Provide the [X, Y] coordinate of the cell's center where the given text is located.  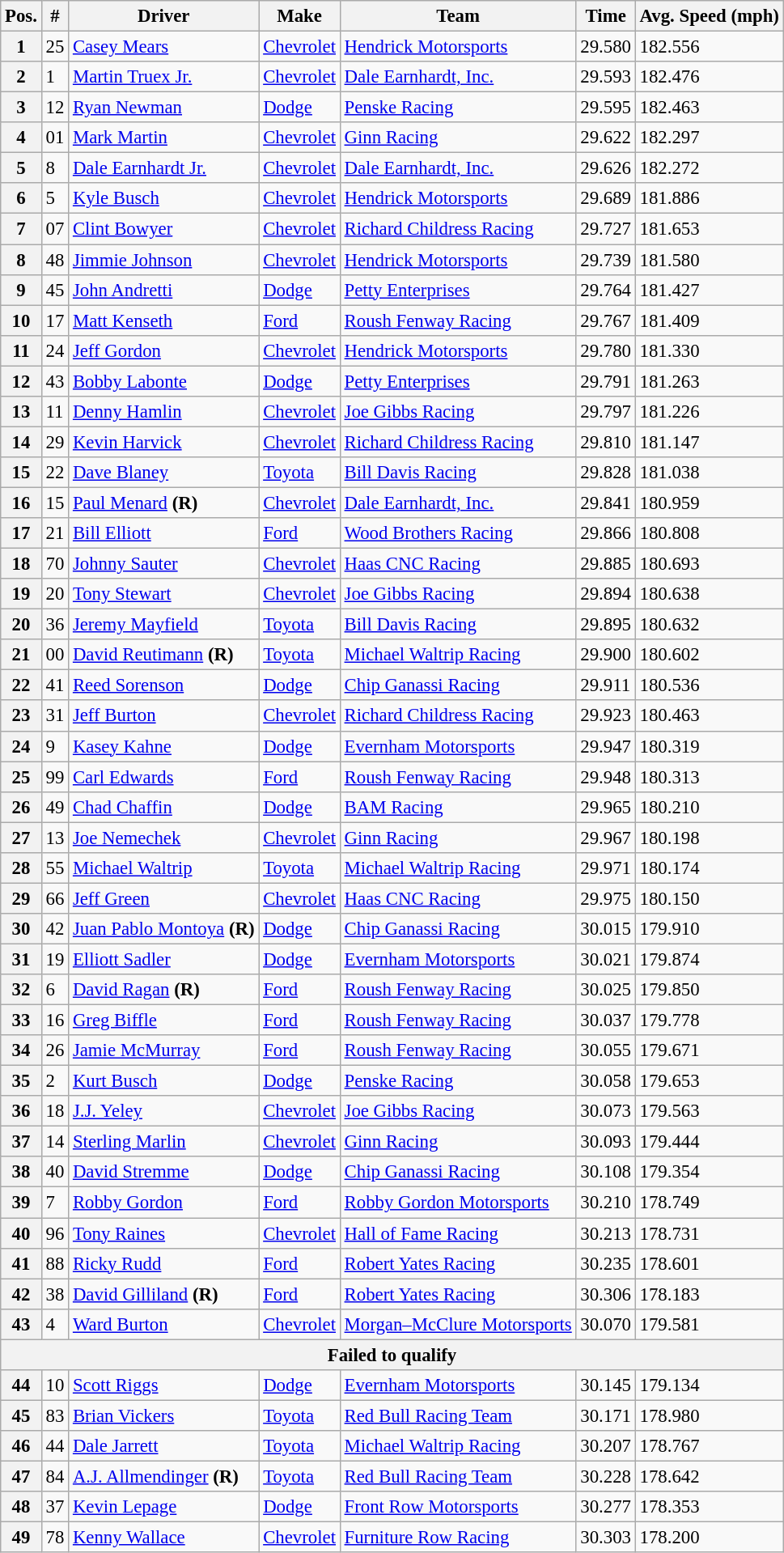
Clint Bowyer [163, 229]
29.965 [605, 807]
Jeff Burton [163, 716]
179.778 [709, 1020]
30.207 [605, 1446]
29.622 [605, 138]
30.306 [605, 1294]
180.313 [709, 777]
179.671 [709, 1050]
Ricky Rudd [163, 1263]
29.593 [605, 77]
Elliott Sadler [163, 959]
35 [21, 1081]
30.213 [605, 1233]
J.J. Yeley [163, 1111]
A.J. Allmendinger (R) [163, 1476]
Failed to qualify [392, 1355]
180.210 [709, 807]
181.226 [709, 412]
70 [55, 564]
55 [55, 868]
Jimmie Johnson [163, 260]
180.319 [709, 746]
178.980 [709, 1415]
30.171 [605, 1415]
32 [21, 990]
182.476 [709, 77]
34 [21, 1050]
Johnny Sauter [163, 564]
96 [55, 1233]
Bill Elliott [163, 533]
Wood Brothers Racing [458, 533]
Team [458, 16]
Scott Riggs [163, 1385]
29.626 [605, 168]
182.272 [709, 168]
Morgan–McClure Motorsports [458, 1324]
180.150 [709, 898]
30.055 [605, 1050]
Kevin Lepage [163, 1507]
00 [55, 655]
178.200 [709, 1538]
Time [605, 16]
66 [55, 898]
30.277 [605, 1507]
Tony Raines [163, 1233]
181.038 [709, 473]
181.147 [709, 442]
3 [21, 108]
Matt Kenseth [163, 320]
178.767 [709, 1446]
29.948 [605, 777]
179.581 [709, 1324]
Jeff Green [163, 898]
Casey Mears [163, 47]
182.556 [709, 47]
29.580 [605, 47]
29.727 [605, 229]
30.015 [605, 929]
Kenny Wallace [163, 1538]
Chad Chaffin [163, 807]
30.303 [605, 1538]
180.536 [709, 685]
29.780 [605, 350]
Ryan Newman [163, 108]
29.900 [605, 655]
29.841 [605, 503]
David Reutimann (R) [163, 655]
29.967 [605, 838]
29.971 [605, 868]
29.885 [605, 564]
178.353 [709, 1507]
29.739 [605, 260]
Sterling Marlin [163, 1142]
30.228 [605, 1476]
30.108 [605, 1173]
07 [55, 229]
39 [21, 1203]
Kevin Harvick [163, 442]
181.427 [709, 290]
Robby Gordon [163, 1203]
Robby Gordon Motorsports [458, 1203]
179.563 [709, 1111]
BAM Racing [458, 807]
Jeff Gordon [163, 350]
David Ragan (R) [163, 990]
Avg. Speed (mph) [709, 16]
180.959 [709, 503]
Reed Sorenson [163, 685]
David Gilliland (R) [163, 1294]
29.895 [605, 625]
179.354 [709, 1173]
Kyle Busch [163, 198]
Martin Truex Jr. [163, 77]
29.923 [605, 716]
180.808 [709, 533]
180.198 [709, 838]
29.894 [605, 594]
33 [21, 1020]
84 [55, 1476]
Dale Earnhardt Jr. [163, 168]
182.463 [709, 108]
182.297 [709, 138]
01 [55, 138]
29.947 [605, 746]
30.025 [605, 990]
Bobby Labonte [163, 381]
27 [21, 838]
180.632 [709, 625]
Front Row Motorsports [458, 1507]
28 [21, 868]
29.595 [605, 108]
29.828 [605, 473]
30 [21, 929]
Jeremy Mayfield [163, 625]
178.183 [709, 1294]
Juan Pablo Montoya (R) [163, 929]
Make [299, 16]
178.749 [709, 1203]
30.210 [605, 1203]
29.791 [605, 381]
178.731 [709, 1233]
180.174 [709, 868]
179.653 [709, 1081]
47 [21, 1476]
88 [55, 1263]
181.263 [709, 381]
29.866 [605, 533]
30.037 [605, 1020]
23 [21, 716]
179.850 [709, 990]
181.653 [709, 229]
Jamie McMurray [163, 1050]
Mark Martin [163, 138]
John Andretti [163, 290]
Dave Blaney [163, 473]
Michael Waltrip [163, 868]
181.330 [709, 350]
Joe Nemechek [163, 838]
Furniture Row Racing [458, 1538]
Driver [163, 16]
180.693 [709, 564]
46 [21, 1446]
David Stremme [163, 1173]
29.764 [605, 290]
Brian Vickers [163, 1415]
180.463 [709, 716]
Tony Stewart [163, 594]
30.235 [605, 1263]
Paul Menard (R) [163, 503]
180.602 [709, 655]
30.145 [605, 1385]
30.073 [605, 1111]
29.767 [605, 320]
179.910 [709, 929]
83 [55, 1415]
Denny Hamlin [163, 412]
179.444 [709, 1142]
179.134 [709, 1385]
Hall of Fame Racing [458, 1233]
30.093 [605, 1142]
Kurt Busch [163, 1081]
181.886 [709, 198]
29.797 [605, 412]
178.642 [709, 1476]
181.409 [709, 320]
179.874 [709, 959]
Greg Biffle [163, 1020]
30.021 [605, 959]
Pos. [21, 16]
178.601 [709, 1263]
# [55, 16]
29.911 [605, 685]
29.810 [605, 442]
181.580 [709, 260]
Carl Edwards [163, 777]
Kasey Kahne [163, 746]
Dale Jarrett [163, 1446]
78 [55, 1538]
Ward Burton [163, 1324]
99 [55, 777]
180.638 [709, 594]
30.070 [605, 1324]
30.058 [605, 1081]
29.689 [605, 198]
29.975 [605, 898]
